Locate the cell with the specified text and output its [X, Y] center coordinate. 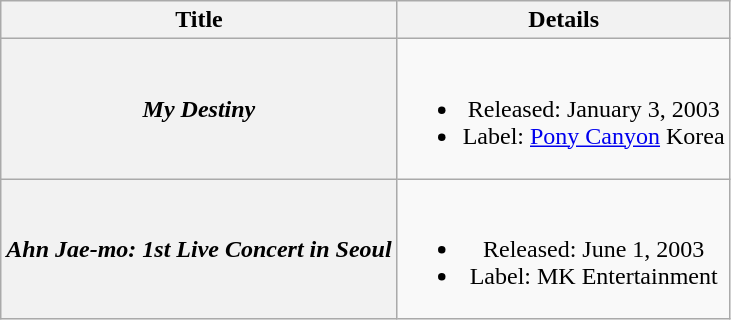
Ahn Jae-mo: 1st Live Concert in Seoul [199, 249]
My Destiny [199, 109]
Released: June 1, 2003Label: MK Entertainment [564, 249]
Details [564, 20]
Released: January 3, 2003Label: Pony Canyon Korea [564, 109]
Title [199, 20]
